Identify which cell holds the provided text, then report its (X, Y) central coordinate. 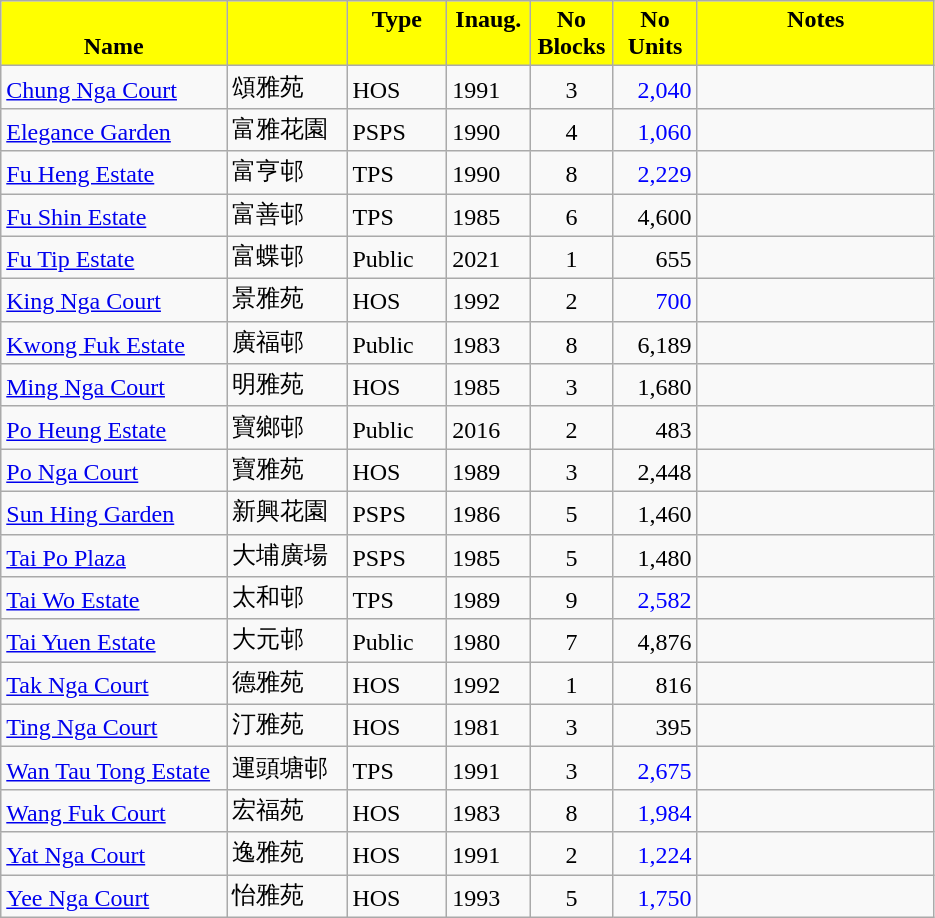
483 (655, 428)
大元邨 (287, 640)
Notes (816, 34)
德雅苑 (287, 684)
明雅苑 (287, 386)
大埔廣場 (287, 556)
7 (572, 640)
King Nga Court (114, 300)
2016 (488, 428)
Tai Wo Estate (114, 598)
Name (114, 34)
2,448 (655, 470)
4 (572, 130)
頌雅苑 (287, 88)
富亨邨 (287, 172)
Tak Nga Court (114, 684)
1,750 (655, 896)
逸雅苑 (287, 854)
怡雅苑 (287, 896)
2,675 (655, 768)
Tai Po Plaza (114, 556)
Wan Tau Tong Estate (114, 768)
1,460 (655, 512)
1986 (488, 512)
9 (572, 598)
816 (655, 684)
運頭塘邨 (287, 768)
Yat Nga Court (114, 854)
1981 (488, 726)
富蝶邨 (287, 258)
Sun Hing Garden (114, 512)
Chung Nga Court (114, 88)
富善邨 (287, 216)
Fu Heng Estate (114, 172)
2021 (488, 258)
Ming Nga Court (114, 386)
No Blocks (572, 34)
宏福苑 (287, 810)
2,229 (655, 172)
2,040 (655, 88)
Po Nga Court (114, 470)
Wang Fuk Court (114, 810)
寶鄉邨 (287, 428)
Elegance Garden (114, 130)
汀雅苑 (287, 726)
1,060 (655, 130)
寶雅苑 (287, 470)
Fu Shin Estate (114, 216)
1,480 (655, 556)
Po Heung Estate (114, 428)
1,984 (655, 810)
1,680 (655, 386)
4,600 (655, 216)
No Units (655, 34)
6,189 (655, 342)
1980 (488, 640)
Kwong Fuk Estate (114, 342)
4,876 (655, 640)
395 (655, 726)
1993 (488, 896)
Type (397, 34)
Tai Yuen Estate (114, 640)
廣福邨 (287, 342)
6 (572, 216)
Ting Nga Court (114, 726)
景雅苑 (287, 300)
Fu Tip Estate (114, 258)
655 (655, 258)
2,582 (655, 598)
富雅花園 (287, 130)
Yee Nga Court (114, 896)
太和邨 (287, 598)
700 (655, 300)
1,224 (655, 854)
Inaug. (488, 34)
新興花園 (287, 512)
